Detect which cell encompasses the target text, then output its (X, Y) center coordinate. 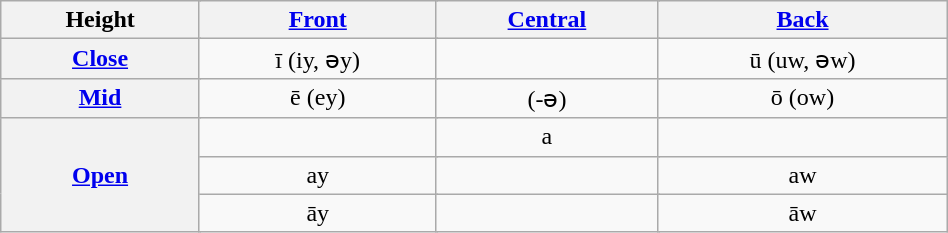
Open (100, 175)
Height (100, 20)
Mid (100, 98)
ay (318, 175)
āw (802, 213)
Close (100, 59)
ē (ey) (318, 98)
a (547, 137)
(-ə) (547, 98)
Back (802, 20)
ū (uw, əw) (802, 59)
ō (ow) (802, 98)
Front (318, 20)
aw (802, 175)
Central (547, 20)
āy (318, 213)
ī (iy, əy) (318, 59)
